For the text-containing cell, return its midpoint in (x, y) coordinate format. 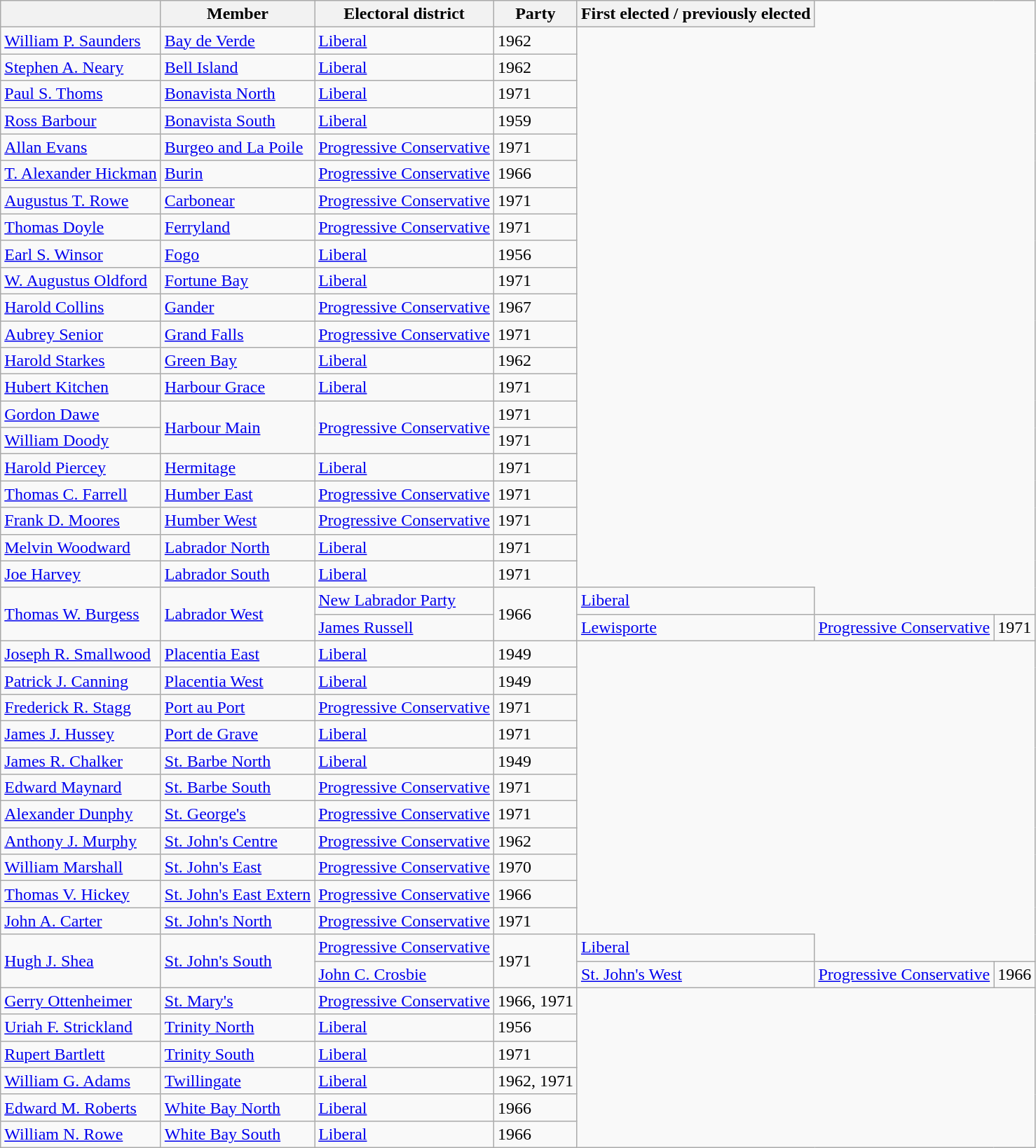
Thomas C. Farrell (81, 494)
Joe Harvey (81, 574)
William P. Saunders (81, 41)
William Marshall (81, 868)
White Bay South (237, 1134)
Burin (237, 174)
St. John's East (237, 868)
Harbour Main (237, 428)
Lewisporte (695, 627)
St. John's West (695, 974)
James Russell (404, 627)
Placentia East (237, 654)
Paul S. Thoms (81, 94)
Ferryland (237, 227)
Carbonear (237, 200)
1966, 1971 (536, 1001)
Party (536, 14)
John A. Carter (81, 921)
St. Barbe North (237, 760)
John C. Crosbie (404, 974)
Thomas V. Hickey (81, 894)
Earl S. Winsor (81, 254)
Harold Starkes (81, 361)
1959 (536, 121)
Anthony J. Murphy (81, 841)
Bell Island (237, 67)
Bonavista North (237, 94)
Harbour Grace (237, 388)
St. Mary's (237, 1001)
Frank D. Moores (81, 521)
Thomas Doyle (81, 227)
Edward Maynard (81, 788)
Bay de Verde (237, 41)
William G. Adams (81, 1081)
Augustus T. Rowe (81, 200)
Trinity North (237, 1027)
1970 (536, 868)
1967 (536, 307)
Burgeo and La Poile (237, 147)
1962, 1971 (536, 1081)
Allan Evans (81, 147)
White Bay North (237, 1107)
Alexander Dunphy (81, 814)
Labrador South (237, 574)
T. Alexander Hickman (81, 174)
St. Barbe South (237, 788)
Joseph R. Smallwood (81, 654)
Bonavista South (237, 121)
St. John's Centre (237, 841)
Edward M. Roberts (81, 1107)
Thomas W. Burgess (81, 614)
Hubert Kitchen (81, 388)
Hermitage (237, 467)
Patrick J. Canning (81, 681)
Electoral district (404, 14)
Gerry Ottenheimer (81, 1001)
Humber West (237, 521)
Melvin Woodward (81, 547)
Frederick R. Stagg (81, 707)
Humber East (237, 494)
James R. Chalker (81, 760)
St. John's South (237, 961)
Ross Barbour (81, 121)
St. George's (237, 814)
Hugh J. Shea (81, 961)
William Doody (81, 441)
James J. Hussey (81, 734)
Fortune Bay (237, 280)
Placentia West (237, 681)
Rupert Bartlett (81, 1054)
Trinity South (237, 1054)
First elected / previously elected (695, 14)
Green Bay (237, 361)
St. John's North (237, 921)
Grand Falls (237, 334)
Port de Grave (237, 734)
Gander (237, 307)
Labrador North (237, 547)
Harold Piercey (81, 467)
W. Augustus Oldford (81, 280)
Uriah F. Strickland (81, 1027)
St. John's East Extern (237, 894)
Gordon Dawe (81, 414)
Stephen A. Neary (81, 67)
Labrador West (237, 614)
Twillingate (237, 1081)
Fogo (237, 254)
Aubrey Senior (81, 334)
William N. Rowe (81, 1134)
Harold Collins (81, 307)
New Labrador Party (404, 601)
Member (237, 14)
Port au Port (237, 707)
